Pinpoint the cell where the given text exists, returning its [x, y] midpoint coordinate. 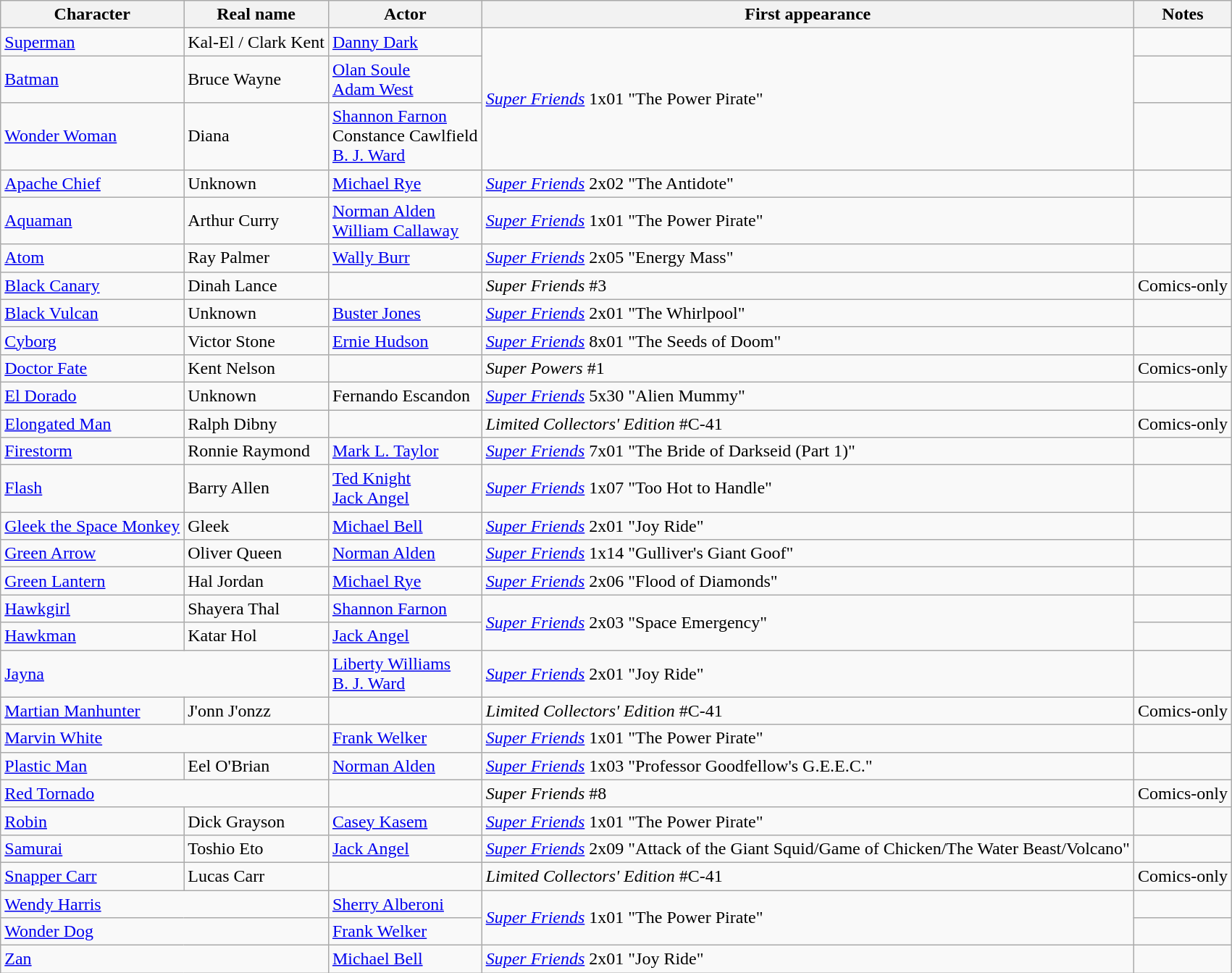
Super Friends 2x01 "The Whirlpool" [808, 313]
Flash [93, 488]
Red Tornado [165, 793]
Hal Jordan [256, 581]
Wally Burr [405, 258]
Martian Manhunter [93, 711]
Cyborg [93, 341]
Super Friends 1x07 "Too Hot to Handle" [808, 488]
Shayera Thal [256, 609]
Black Vulcan [93, 313]
Aquaman [93, 220]
Toshio Eto [256, 848]
Diana [256, 136]
Kent Nelson [256, 368]
Bruce Wayne [256, 80]
Liberty WilliamsB. J. Ward [405, 674]
Snapper Carr [93, 876]
Green Arrow [93, 554]
Wendy Harris [165, 903]
Black Canary [93, 285]
Mark L. Taylor [405, 451]
Shannon FarnonConstance CawlfieldB. J. Ward [405, 136]
El Dorado [93, 396]
Real name [256, 14]
Super Friends 2x06 "Flood of Diamonds" [808, 581]
Atom [93, 258]
Super Friends 2x02 "The Antidote" [808, 183]
Dinah Lance [256, 285]
Buster Jones [405, 313]
J'onn J'onzz [256, 711]
Super Friends #8 [808, 793]
Actor [405, 14]
Zan [165, 959]
Jayna [165, 674]
Plastic Man [93, 766]
Firestorm [93, 451]
Super Powers #1 [808, 368]
Doctor Fate [93, 368]
Arthur Curry [256, 220]
Super Friends 1x14 "Gulliver's Giant Goof" [808, 554]
Ralph Dibny [256, 424]
Marvin White [165, 738]
Lucas Carr [256, 876]
Apache Chief [93, 183]
Super Friends 1x03 "Professor Goodfellow's G.E.E.C." [808, 766]
Batman [93, 80]
Green Lantern [93, 581]
Super Friends 2x09 "Attack of the Giant Squid/Game of Chicken/The Water Beast/Volcano" [808, 848]
Eel O'Brian [256, 766]
Sherry Alberoni [405, 903]
Super Friends 2x03 "Space Emergency" [808, 622]
Super Friends 5x30 "Alien Mummy" [808, 396]
Samurai [93, 848]
Kal-El / Clark Kent [256, 42]
Wonder Dog [165, 932]
First appearance [808, 14]
Ray Palmer [256, 258]
Super Friends 7x01 "The Bride of Darkseid (Part 1)" [808, 451]
Oliver Queen [256, 554]
Barry Allen [256, 488]
Character [93, 14]
Ernie Hudson [405, 341]
Hawkman [93, 636]
Super Friends #3 [808, 285]
Robin [93, 821]
Gleek the Space Monkey [93, 526]
Ted KnightJack Angel [405, 488]
Notes [1182, 14]
Ronnie Raymond [256, 451]
Shannon Farnon [405, 609]
Victor Stone [256, 341]
Casey Kasem [405, 821]
Olan SouleAdam West [405, 80]
Danny Dark [405, 42]
Gleek [256, 526]
Super Friends 2x05 "Energy Mass" [808, 258]
Fernando Escandon [405, 396]
Hawkgirl [93, 609]
Wonder Woman [93, 136]
Norman AldenWilliam Callaway [405, 220]
Elongated Man [93, 424]
Superman [93, 42]
Super Friends 8x01 "The Seeds of Doom" [808, 341]
Katar Hol [256, 636]
Dick Grayson [256, 821]
